Detect which cell encompasses the target text, then output its [X, Y] center coordinate. 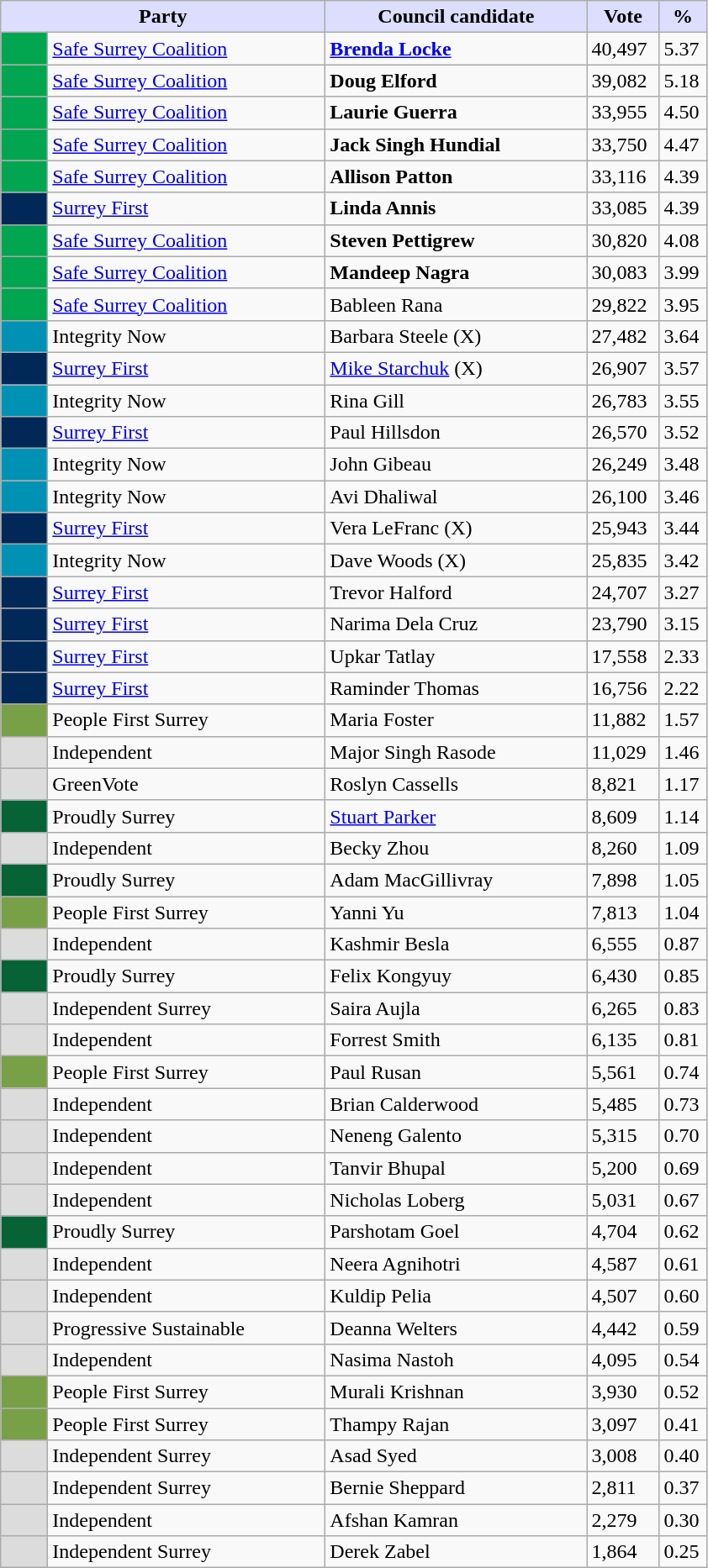
1.04 [683, 912]
33,750 [623, 145]
5,315 [623, 1136]
25,835 [623, 560]
Narima Dela Cruz [456, 624]
2.22 [683, 688]
0.40 [683, 1456]
16,756 [623, 688]
0.83 [683, 1008]
3.57 [683, 368]
3,008 [623, 1456]
5,031 [623, 1200]
26,100 [623, 497]
Becky Zhou [456, 848]
Barbara Steele (X) [456, 336]
Mike Starchuk (X) [456, 368]
0.37 [683, 1488]
1.46 [683, 752]
3.44 [683, 529]
Vote [623, 17]
30,820 [623, 240]
5.37 [683, 49]
1.14 [683, 816]
Linda Annis [456, 208]
Yanni Yu [456, 912]
Adam MacGillivray [456, 880]
8,260 [623, 848]
0.54 [683, 1360]
Paul Hillsdon [456, 433]
John Gibeau [456, 465]
Vera LeFranc (X) [456, 529]
5.18 [683, 81]
2.33 [683, 656]
2,279 [623, 1520]
3.52 [683, 433]
5,561 [623, 1072]
Neera Agnihotri [456, 1264]
3,097 [623, 1424]
0.62 [683, 1232]
Jack Singh Hundial [456, 145]
Kuldip Pelia [456, 1296]
2,811 [623, 1488]
Neneng Galento [456, 1136]
4,587 [623, 1264]
1,864 [623, 1552]
0.73 [683, 1104]
0.87 [683, 944]
Brian Calderwood [456, 1104]
40,497 [623, 49]
7,898 [623, 880]
Council candidate [456, 17]
0.67 [683, 1200]
0.52 [683, 1392]
Afshan Kamran [456, 1520]
Roslyn Cassells [456, 784]
Dave Woods (X) [456, 560]
Doug Elford [456, 81]
5,200 [623, 1168]
0.61 [683, 1264]
25,943 [623, 529]
Upkar Tatlay [456, 656]
4,442 [623, 1328]
8,609 [623, 816]
3,930 [623, 1392]
39,082 [623, 81]
Thampy Rajan [456, 1424]
4,704 [623, 1232]
3.99 [683, 272]
Mandeep Nagra [456, 272]
27,482 [623, 336]
Bernie Sheppard [456, 1488]
3.64 [683, 336]
Brenda Locke [456, 49]
0.30 [683, 1520]
26,907 [623, 368]
Nasima Nastoh [456, 1360]
Asad Syed [456, 1456]
24,707 [623, 592]
0.69 [683, 1168]
29,822 [623, 304]
23,790 [623, 624]
Allison Patton [456, 176]
Major Singh Rasode [456, 752]
0.70 [683, 1136]
1.57 [683, 720]
1.05 [683, 880]
11,029 [623, 752]
6,135 [623, 1040]
Saira Aujla [456, 1008]
Deanna Welters [456, 1328]
0.81 [683, 1040]
5,485 [623, 1104]
3.95 [683, 304]
0.25 [683, 1552]
4.08 [683, 240]
3.48 [683, 465]
3.46 [683, 497]
Party [163, 17]
Kashmir Besla [456, 944]
11,882 [623, 720]
26,783 [623, 401]
% [683, 17]
1.09 [683, 848]
17,558 [623, 656]
8,821 [623, 784]
Forrest Smith [456, 1040]
Bableen Rana [456, 304]
Maria Foster [456, 720]
6,430 [623, 976]
Progressive Sustainable [187, 1328]
1.17 [683, 784]
Felix Kongyuy [456, 976]
4.50 [683, 113]
Raminder Thomas [456, 688]
30,083 [623, 272]
Nicholas Loberg [456, 1200]
33,085 [623, 208]
26,249 [623, 465]
Steven Pettigrew [456, 240]
3.55 [683, 401]
0.41 [683, 1424]
3.27 [683, 592]
4,095 [623, 1360]
4.47 [683, 145]
3.15 [683, 624]
33,955 [623, 113]
33,116 [623, 176]
Tanvir Bhupal [456, 1168]
0.59 [683, 1328]
0.60 [683, 1296]
6,265 [623, 1008]
6,555 [623, 944]
GreenVote [187, 784]
Rina Gill [456, 401]
3.42 [683, 560]
Avi Dhaliwal [456, 497]
0.85 [683, 976]
Laurie Guerra [456, 113]
7,813 [623, 912]
Murali Krishnan [456, 1392]
Trevor Halford [456, 592]
4,507 [623, 1296]
Parshotam Goel [456, 1232]
0.74 [683, 1072]
26,570 [623, 433]
Paul Rusan [456, 1072]
Stuart Parker [456, 816]
Derek Zabel [456, 1552]
